Capture the cell that displays the provided text and extract its (X, Y) central coordinate. 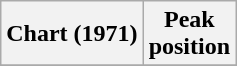
Chart (1971) (72, 34)
Peakposition (189, 34)
